Output the (x, y) coordinate of the center of the cell containing the given text.  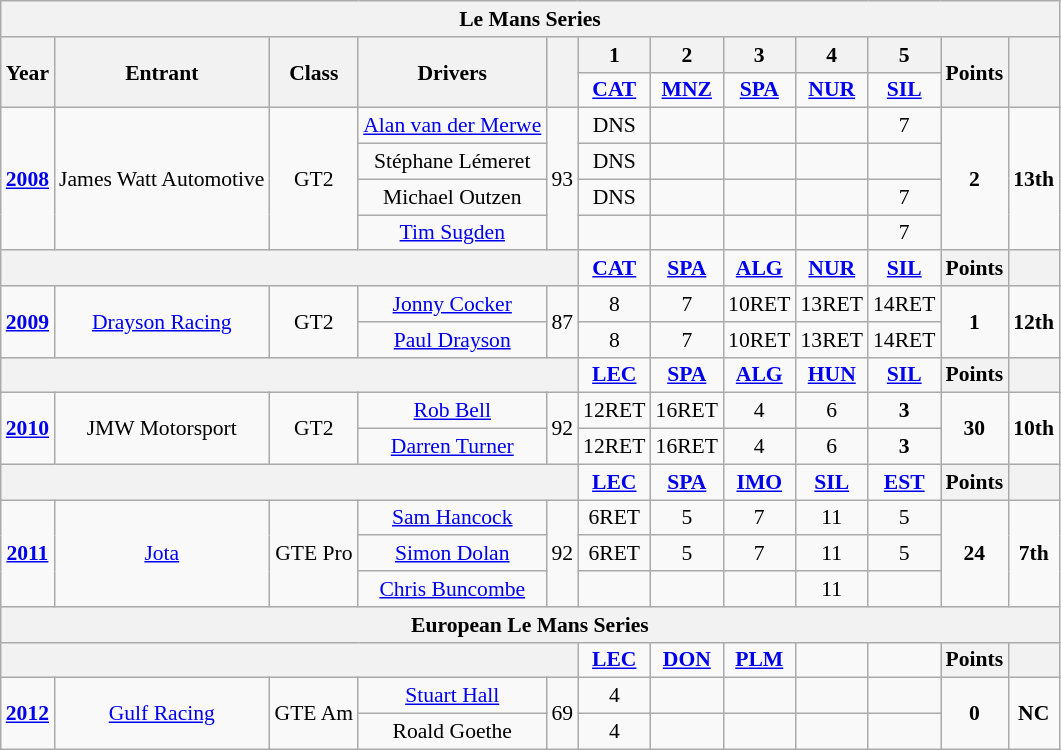
GTE Am (314, 714)
10th (1034, 428)
European Le Mans Series (530, 625)
GTE Pro (314, 554)
Le Mans Series (530, 19)
JMW Motorsport (162, 428)
12th (1034, 322)
30 (974, 428)
Stuart Hall (452, 696)
7th (1034, 554)
Class (314, 72)
EST (904, 482)
93 (562, 179)
Stéphane Lémeret (452, 162)
13th (1034, 179)
2008 (28, 179)
Gulf Racing (162, 714)
Jonny Cocker (452, 304)
Darren Turner (452, 447)
Chris Buncombe (452, 589)
87 (562, 322)
James Watt Automotive (162, 179)
Drayson Racing (162, 322)
IMO (759, 482)
Drivers (452, 72)
Tim Sugden (452, 233)
2011 (28, 554)
Entrant (162, 72)
Sam Hancock (452, 518)
2010 (28, 428)
24 (974, 554)
Year (28, 72)
HUN (832, 375)
2012 (28, 714)
2009 (28, 322)
Roald Goethe (452, 732)
Alan van der Merwe (452, 126)
0 (974, 714)
NC (1034, 714)
PLM (759, 660)
Rob Bell (452, 411)
Simon Dolan (452, 554)
MNZ (687, 90)
DON (687, 660)
Jota (162, 554)
Paul Drayson (452, 340)
69 (562, 714)
Michael Outzen (452, 197)
